Search for the cell housing the specified text and yield its [x, y] center coordinate. 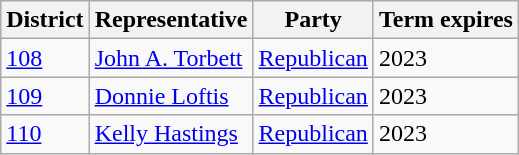
108 [45, 58]
Term expires [446, 20]
Kelly Hastings [171, 134]
Donnie Loftis [171, 96]
110 [45, 134]
Party [313, 20]
District [45, 20]
Representative [171, 20]
109 [45, 96]
John A. Torbett [171, 58]
